Find where the given text appears and provide that cell's center as (x, y) coordinate. 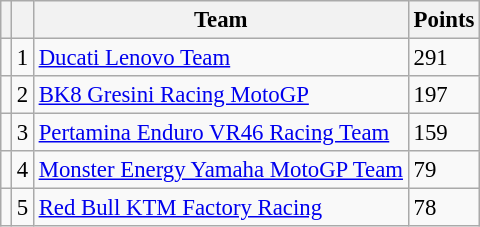
Team (220, 20)
Monster Energy Yamaha MotoGP Team (220, 170)
3 (22, 133)
Ducati Lenovo Team (220, 58)
159 (444, 133)
5 (22, 208)
1 (22, 58)
79 (444, 170)
BK8 Gresini Racing MotoGP (220, 95)
Points (444, 20)
78 (444, 208)
Red Bull KTM Factory Racing (220, 208)
197 (444, 95)
Pertamina Enduro VR46 Racing Team (220, 133)
291 (444, 58)
2 (22, 95)
4 (22, 170)
